Return [X, Y] of the center of cell containing provided text 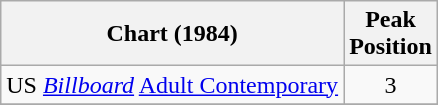
US Billboard Adult Contemporary [172, 85]
Chart (1984) [172, 34]
PeakPosition [391, 34]
3 [391, 85]
